Search for the cell housing the specified text and yield its (x, y) center coordinate. 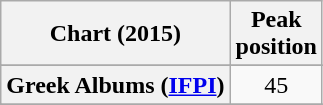
Peak position (276, 34)
Greek Albums (IFPI) (116, 85)
45 (276, 85)
Chart (2015) (116, 34)
